Provide the (x, y) coordinate of the cell's center where the given text is located.  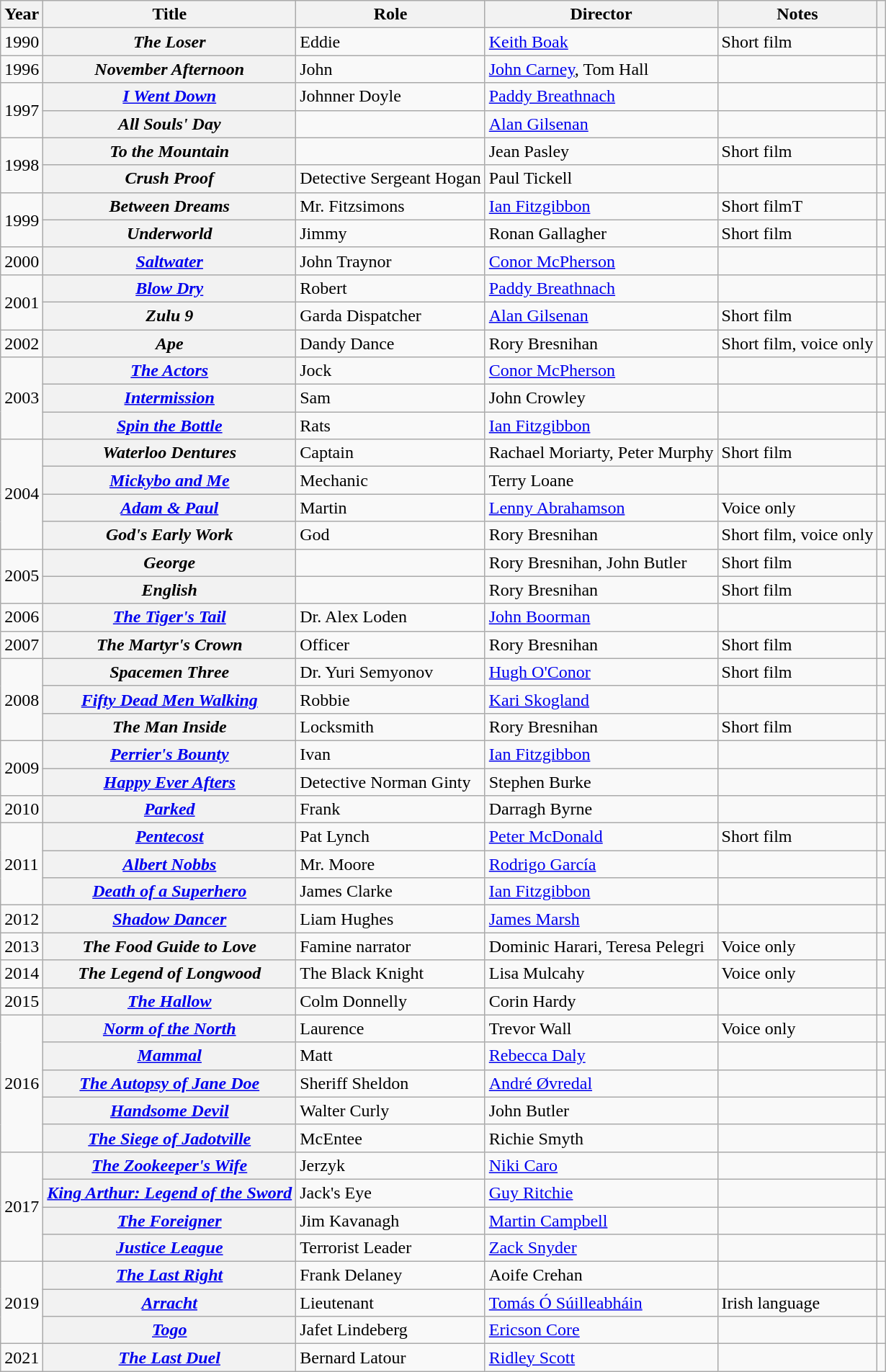
Title (170, 14)
The Hallow (170, 1001)
Colm Donnelly (390, 1001)
Ronan Gallagher (601, 233)
Liam Hughes (390, 919)
The Last Right (170, 1275)
Arracht (170, 1303)
Dominic Harari, Teresa Pelegri (601, 946)
Norm of the North (170, 1028)
Mechanic (390, 480)
2006 (22, 617)
2008 (22, 699)
Pat Lynch (390, 837)
Togo (170, 1330)
2001 (22, 302)
Eddie (390, 42)
2010 (22, 810)
The Tiger's Tail (170, 617)
Dr. Alex Loden (390, 617)
Richie Smyth (601, 1138)
1998 (22, 165)
Detective Norman Ginty (390, 781)
God (390, 535)
Blow Dry (170, 288)
Mr. Moore (390, 864)
Jack's Eye (390, 1193)
Niki Caro (601, 1165)
Dr. Yuri Semyonov (390, 672)
Robert (390, 288)
Ridley Scott (601, 1358)
Lisa Mulcahy (601, 974)
The Autopsy of Jane Doe (170, 1083)
Kari Skogland (601, 699)
The Martyr's Crown (170, 645)
Guy Ritchie (601, 1193)
Bernard Latour (390, 1358)
Crush Proof (170, 179)
Rachael Moriarty, Peter Murphy (601, 453)
John Butler (601, 1111)
The Food Guide to Love (170, 946)
Notes (797, 14)
Jock (390, 371)
Justice League (170, 1248)
Locksmith (390, 727)
Jean Pasley (601, 151)
Mammal (170, 1056)
The Black Knight (390, 974)
Jerzyk (390, 1165)
Parked (170, 810)
2016 (22, 1083)
Sheriff Sheldon (390, 1083)
John (390, 69)
Year (22, 14)
Dandy Dance (390, 344)
George (170, 562)
2021 (22, 1358)
Martin Campbell (601, 1221)
John Boorman (601, 617)
2013 (22, 946)
2017 (22, 1206)
Waterloo Dentures (170, 453)
2009 (22, 768)
The Siege of Jadotville (170, 1138)
Terrorist Leader (390, 1248)
John Carney, Tom Hall (601, 69)
Spacemen Three (170, 672)
Laurence (390, 1028)
Mr. Fitzsimons (390, 206)
Lieutenant (390, 1303)
The Legend of Longwood (170, 974)
1990 (22, 42)
1996 (22, 69)
1997 (22, 110)
Between Dreams (170, 206)
Aoife Crehan (601, 1275)
God's Early Work (170, 535)
Terry Loane (601, 480)
Ericson Core (601, 1330)
Peter McDonald (601, 837)
All Souls' Day (170, 124)
Happy Ever Afters (170, 781)
Tomás Ó Súilleabháin (601, 1303)
2007 (22, 645)
The Loser (170, 42)
The Last Duel (170, 1358)
Handsome Devil (170, 1111)
James Clarke (390, 892)
Albert Nobbs (170, 864)
Jimmy (390, 233)
Johnner Doyle (390, 97)
The Foreigner (170, 1221)
Stephen Burke (601, 781)
Intermission (170, 398)
Ape (170, 344)
Corin Hardy (601, 1001)
2002 (22, 344)
Perrier's Bounty (170, 754)
Adam & Paul (170, 508)
English (170, 590)
Spin the Bottle (170, 426)
Zack Snyder (601, 1248)
Walter Curly (390, 1111)
Jafet Lindeberg (390, 1330)
Detective Sergeant Hogan (390, 179)
Ivan (390, 754)
King Arthur: Legend of the Sword (170, 1193)
Jim Kavanagh (390, 1221)
Matt (390, 1056)
Frank (390, 810)
Role (390, 14)
James Marsh (601, 919)
2015 (22, 1001)
2005 (22, 576)
Lenny Abrahamson (601, 508)
2011 (22, 864)
Paul Tickell (601, 179)
2019 (22, 1303)
Martin (390, 508)
Rats (390, 426)
1999 (22, 220)
André Øvredal (601, 1083)
November Afternoon (170, 69)
2014 (22, 974)
John Traynor (390, 261)
Captain (390, 453)
2012 (22, 919)
I Went Down (170, 97)
Rodrigo García (601, 864)
Mickybo and Me (170, 480)
Frank Delaney (390, 1275)
Shadow Dancer (170, 919)
Short filmT (797, 206)
Rory Bresnihan, John Butler (601, 562)
John Crowley (601, 398)
Hugh O'Conor (601, 672)
The Actors (170, 371)
Rebecca Daly (601, 1056)
Fifty Dead Men Walking (170, 699)
Trevor Wall (601, 1028)
Irish language (797, 1303)
Sam (390, 398)
Underworld (170, 233)
2003 (22, 398)
Saltwater (170, 261)
Darragh Byrne (601, 810)
To the Mountain (170, 151)
Director (601, 14)
Robbie (390, 699)
Garda Dispatcher (390, 315)
Officer (390, 645)
Death of a Superhero (170, 892)
Keith Boak (601, 42)
Famine narrator (390, 946)
The Zookeeper's Wife (170, 1165)
Zulu 9 (170, 315)
2000 (22, 261)
The Man Inside (170, 727)
2004 (22, 494)
Pentecost (170, 837)
McEntee (390, 1138)
